Find where the given text appears and provide that cell's center as [x, y] coordinate. 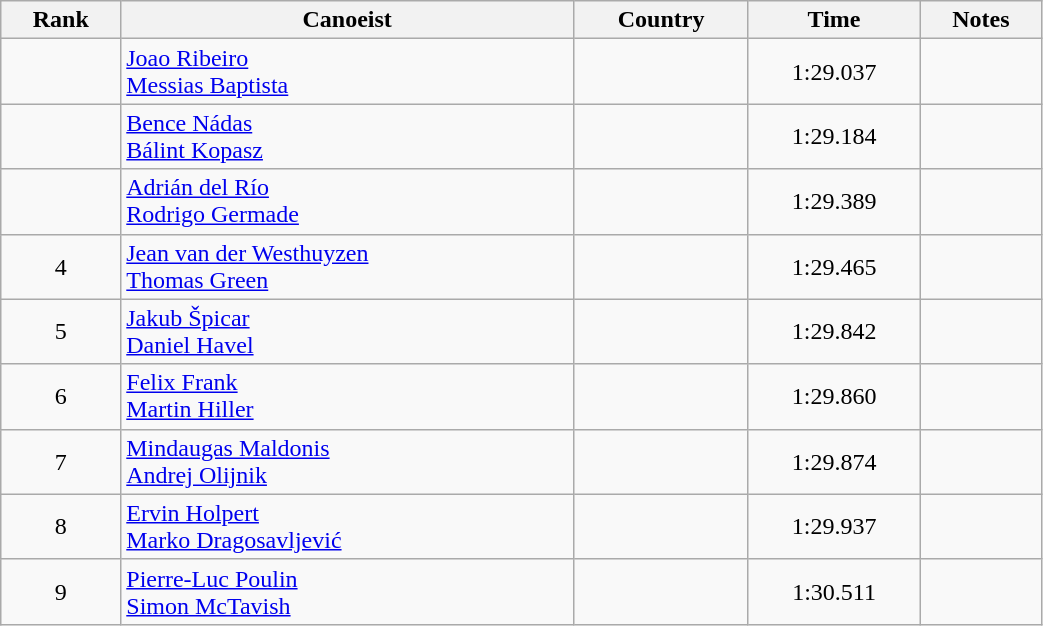
1:30.511 [834, 592]
1:29.389 [834, 202]
Adrián del RíoRodrigo Germade [348, 202]
6 [61, 396]
1:29.184 [834, 136]
Bence NádasBálint Kopasz [348, 136]
Pierre-Luc PoulinSimon McTavish [348, 592]
Country [662, 20]
1:29.037 [834, 72]
1:29.937 [834, 526]
1:29.842 [834, 332]
1:29.860 [834, 396]
Felix FrankMartin Hiller [348, 396]
Jakub ŠpicarDaniel Havel [348, 332]
1:29.465 [834, 266]
Joao RibeiroMessias Baptista [348, 72]
9 [61, 592]
Time [834, 20]
Ervin HolpertMarko Dragosavljević [348, 526]
Mindaugas MaldonisAndrej Olijnik [348, 462]
8 [61, 526]
1:29.874 [834, 462]
Jean van der WesthuyzenThomas Green [348, 266]
7 [61, 462]
Canoeist [348, 20]
Notes [981, 20]
4 [61, 266]
Rank [61, 20]
5 [61, 332]
